Detect which cell encompasses the target text, then output its (X, Y) center coordinate. 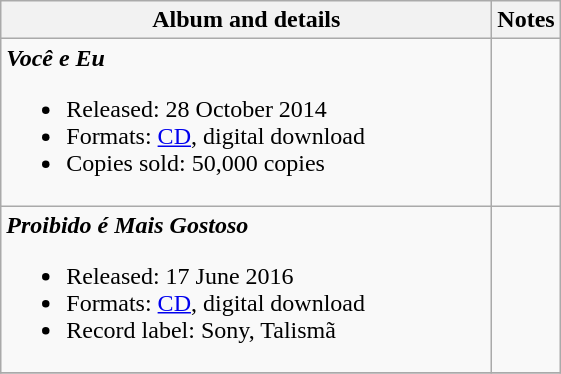
Notes (526, 20)
Proibido é Mais GostosoReleased: 17 June 2016Formats: CD, digital downloadRecord label: Sony, Talismã (246, 290)
Você e EuReleased: 28 October 2014Formats: CD, digital downloadCopies sold: 50,000 copies (246, 122)
Album and details (246, 20)
